Extract the [X, Y] coordinate from the center of the cell holding the provided text.  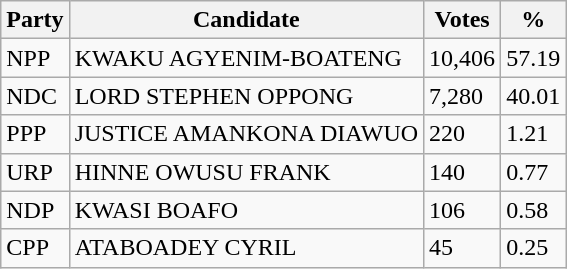
JUSTICE AMANKONA DIAWUO [246, 134]
57.19 [534, 58]
1.21 [534, 134]
140 [462, 172]
URP [35, 172]
0.77 [534, 172]
LORD STEPHEN OPPONG [246, 96]
NDC [35, 96]
PPP [35, 134]
7,280 [462, 96]
% [534, 20]
CPP [35, 248]
KWASI BOAFO [246, 210]
106 [462, 210]
45 [462, 248]
KWAKU AGYENIM-BOATENG [246, 58]
0.58 [534, 210]
220 [462, 134]
Votes [462, 20]
10,406 [462, 58]
40.01 [534, 96]
NDP [35, 210]
HINNE OWUSU FRANK [246, 172]
Candidate [246, 20]
NPP [35, 58]
0.25 [534, 248]
Party [35, 20]
ATABOADEY CYRIL [246, 248]
